Identify which cell holds the provided text, then report its [x, y] central coordinate. 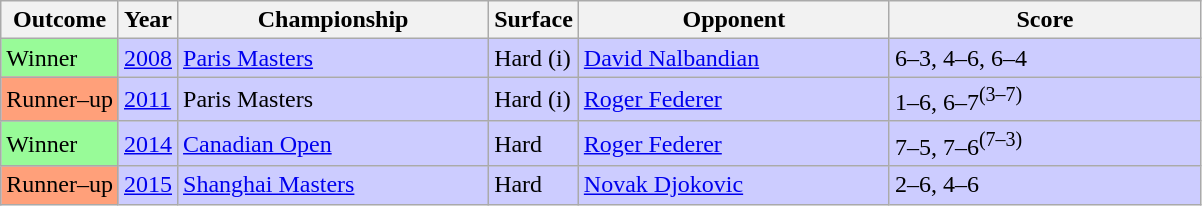
David Nalbandian [734, 58]
2008 [148, 58]
Score [1044, 20]
2011 [148, 100]
Novak Djokovic [734, 185]
2014 [148, 144]
1–6, 6–7(3–7) [1044, 100]
Canadian Open [334, 144]
2–6, 4–6 [1044, 185]
Year [148, 20]
Opponent [734, 20]
Shanghai Masters [334, 185]
7–5, 7–6(7–3) [1044, 144]
2015 [148, 185]
Outcome [60, 20]
Surface [534, 20]
6–3, 4–6, 6–4 [1044, 58]
Championship [334, 20]
